Output the [X, Y] coordinate of the center of the cell containing the given text.  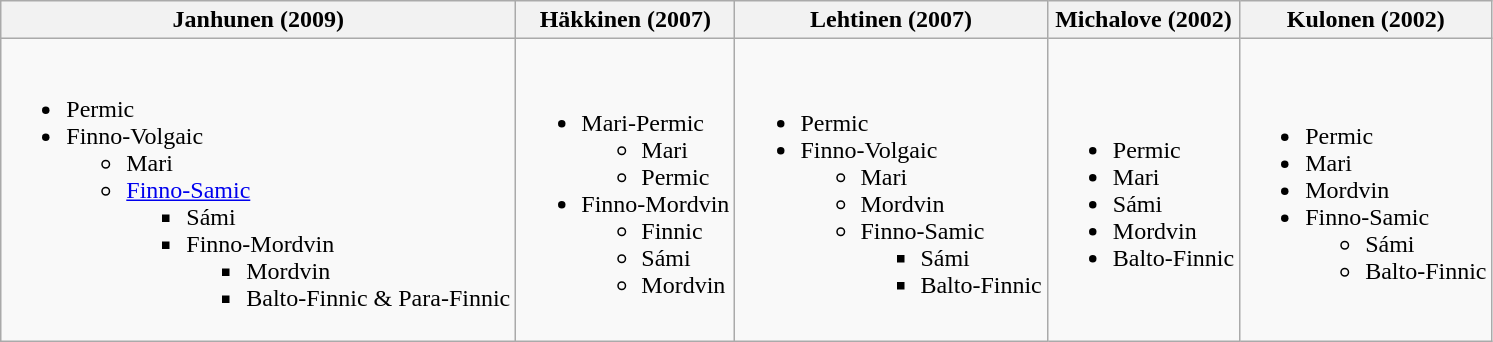
Janhunen (2009) [258, 20]
Lehtinen (2007) [891, 20]
Michalove (2002) [1143, 20]
Häkkinen (2007) [626, 20]
Kulonen (2002) [1366, 20]
PermicFinno-VolgaicMariMordvinFinno-SamicSámiBalto-Finnic [891, 190]
PermicMariSámiMordvinBalto-Finnic [1143, 190]
PermicFinno-VolgaicMariFinno-SamicSámiFinno-MordvinMordvinBalto-Finnic & Para-Finnic [258, 190]
Mari-PermicMariPermicFinno-MordvinFinnicSámiMordvin [626, 190]
PermicMariMordvinFinno-SamicSámiBalto-Finnic [1366, 190]
